Output the (X, Y) coordinate of the center of the cell containing the given text.  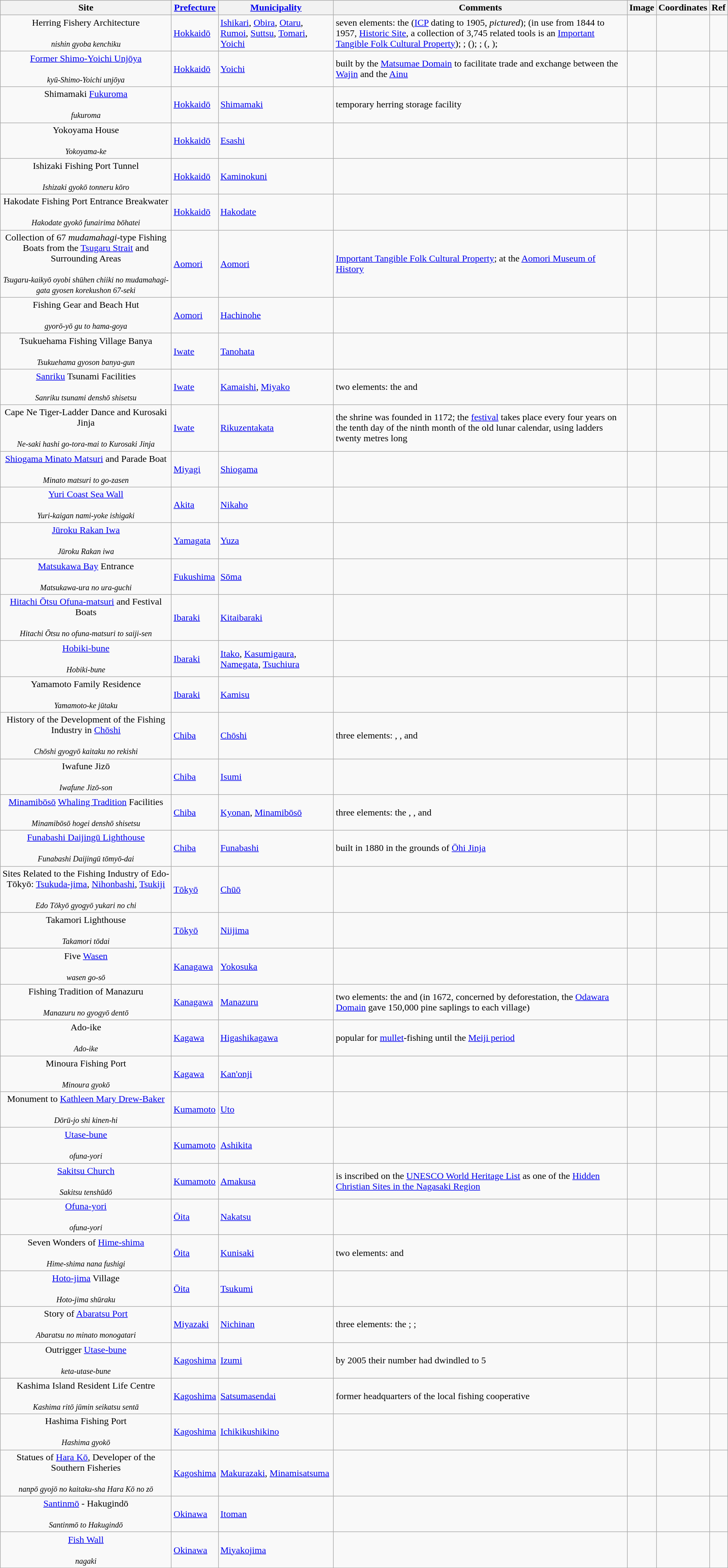
Prefecture (195, 8)
by 2005 their number had dwindled to 5 (481, 1360)
former headquarters of the local fishing cooperative (481, 1396)
Funabashi (276, 848)
Herring Fishery Architecturenishin gyoba kenchiku (86, 33)
Five Wasenwasen go-sō (86, 966)
Yuza (276, 541)
Yokosuka (276, 966)
two elements: the and (481, 387)
Hobiki-buneHobiki-bune (86, 659)
Kamisu (276, 695)
three elements: the , , and (481, 812)
Ref (719, 8)
Ishikari, Obira, Otaru, Rumoi, Suttsu, Tomari, Yoichi (276, 33)
Sites Related to the Fishing Industry of Edo-Tōkyō: Tsukuda-jima, Nihonbashi, Tsukiji Edo Tōkyō gyogyō yukari no chi (86, 889)
Fishing Gear and Beach Hutgyorō-yō gu to hama-goya (86, 315)
Yokoyama HouseYokoyama-ke (86, 140)
Fukushima (195, 577)
Amakusa (276, 1181)
Satsumasendai (276, 1396)
Seven Wonders of Hime-shimaHime-shima nana fushigi (86, 1253)
Kitaibaraki (276, 618)
Cape Ne Tiger-Ladder Dance and Kurosaki JinjaNe-saki hashi go-tora-mai to Kurosaki Jinja (86, 428)
Makurazaki, Minamisatsuma (276, 1473)
Municipality (276, 8)
two elements: the and (in 1672, concerned by deforestation, the Odawara Domain gave 150,000 pine saplings to each village) (481, 1002)
Yamamoto Family ResidenceYamamoto-ke jūtaku (86, 695)
Kashima Island Resident Life CentreKashima ritō jūmin seikatsu sentā (86, 1396)
Uto (276, 1110)
temporary herring storage facility (481, 105)
is inscribed on the UNESCO World Heritage List as one of the Hidden Christian Sites in the Nagasaki Region (481, 1181)
Miyakojima (276, 1550)
Yamagata (195, 541)
Itako, Kasumigaura, Namegata, Tsuchiura (276, 659)
Hakodate (276, 212)
three elements: , , and (481, 735)
Hachinohe (276, 315)
Ofuna-yoriofuna-yori (86, 1217)
Story of Abaratsu PortAbaratsu no minato monogatari (86, 1324)
Statues of Hara Kō, Developer of the Southern Fisheriesnanpō gyojō no kaitaku-sha Hara Kō no zō (86, 1473)
Yuri Coast Sea WallYuri-kaigan nami-yoke ishigaki (86, 505)
Minoura Fishing PortMinoura gyokō (86, 1074)
Fish Wallnagaki (86, 1550)
three elements: the ; ; (481, 1324)
Minamibōsō Whaling Tradition FacilitiesMinamibōsō hogei denshō shisetsu (86, 812)
Coordinates (683, 8)
Kunisaki (276, 1253)
Matsukawa Bay EntranceMatsukawa-ura no ura-guchi (86, 577)
Fishing Tradition of ManazuruManazuru no gyogyō dentō (86, 1002)
Site (86, 8)
Ichikikushikino (276, 1432)
Iwafune JizōIwafune Jizō-son (86, 777)
History of the Development of the Fishing Industry in ChōshiChōshi gyogyō kaitaku no rekishi (86, 735)
Santinmō - HakugindōSantinmō to Hakugindō (86, 1514)
Shimamaki (276, 105)
Tanohata (276, 351)
Kamaishi, Miyako (276, 387)
Important Tangible Folk Cultural Property; at the Aomori Museum of History (481, 264)
Tsukuehama Fishing Village BanyaTsukuehama gyoson banya-gun (86, 351)
Takamori LighthouseTakamori tōdai (86, 930)
Sakitsu ChurchSakitsu tenshūdō (86, 1181)
Former Shimo-Yoichi Unjōyakyū-Shimo-Yoichi unjōya (86, 69)
Rikuzentakata (276, 428)
built by the Matsumae Domain to facilitate trade and exchange between the Wajin and the Ainu (481, 69)
Izumi (276, 1360)
Ado-ikeAdo-ike (86, 1038)
Miyazaki (195, 1324)
Yoichi (276, 69)
Niijima (276, 930)
Hashima Fishing PortHashima gyokō (86, 1432)
Nakatsu (276, 1217)
Sanriku Tsunami FacilitiesSanriku tsunami denshō shisetsu (86, 387)
Sōma (276, 577)
Miyagi (195, 469)
Utase-buneofuna-yori (86, 1145)
popular for mullet-fishing until the Meiji period (481, 1038)
Ashikita (276, 1145)
Shiogama (276, 469)
Itoman (276, 1514)
Akita (195, 505)
Chōshi (276, 735)
Image (642, 8)
Chūō (276, 889)
built in 1880 in the grounds of Ōhi Jinja (481, 848)
Funabashi Daijingū LighthouseFunabashi Daijingū tōmyō-dai (86, 848)
Kyonan, Minamibōsō (276, 812)
Monument to Kathleen Mary Drew-BakerDōrū-jo shi kinen-hi (86, 1110)
Kan'onji (276, 1074)
Comments (481, 8)
Tsukumi (276, 1289)
Hakodate Fishing Port Entrance BreakwaterHakodate gyokō funairima bōhatei (86, 212)
Isumi (276, 777)
Jūroku Rakan IwaJūroku Rakan iwa (86, 541)
Shimamaki Fukuromafukuroma (86, 105)
Hoto-jima VillageHoto-jima shūraku (86, 1289)
Manazuru (276, 1002)
Ishizaki Fishing Port TunnelIshizaki gyokō tonneru kōro (86, 176)
two elements: and (481, 1253)
Nikaho (276, 505)
Esashi (276, 140)
Nichinan (276, 1324)
Higashikagawa (276, 1038)
Outrigger Utase-buneketa-utase-bune (86, 1360)
Hitachi Ōtsu Ofuna-matsuri and Festival BoatsHitachi Ōtsu no ofuna-matsuri to saiji-sen (86, 618)
Kaminokuni (276, 176)
Shiogama Minato Matsuri and Parade Boat Minato matsuri to go-zasen (86, 469)
